For the text-containing cell, return its midpoint in (x, y) coordinate format. 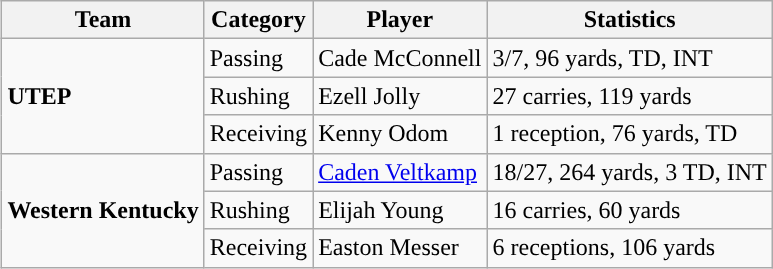
Western Kentucky (103, 210)
Cade McConnell (400, 58)
Easton Messer (400, 248)
6 receptions, 106 yards (630, 248)
Category (258, 20)
3/7, 96 yards, TD, INT (630, 58)
Team (103, 20)
27 carries, 119 yards (630, 96)
Elijah Young (400, 210)
18/27, 264 yards, 3 TD, INT (630, 172)
16 carries, 60 yards (630, 210)
UTEP (103, 96)
Player (400, 20)
Caden Veltkamp (400, 172)
Statistics (630, 20)
1 reception, 76 yards, TD (630, 134)
Ezell Jolly (400, 96)
Kenny Odom (400, 134)
